From the cell containing the given text, extract its center point as [x, y] coordinate. 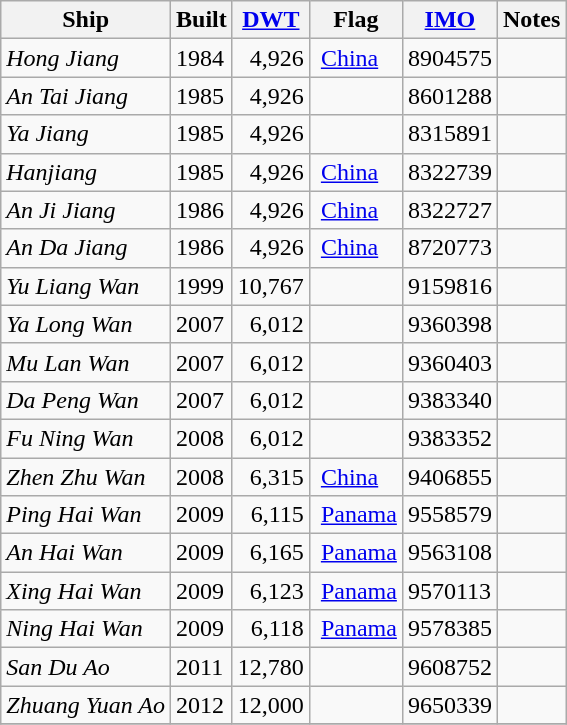
8720773 [450, 248]
Hong Jiang [86, 58]
9558579 [450, 515]
9360398 [450, 324]
9383352 [450, 438]
Yu Liang Wan [86, 286]
9650339 [450, 705]
An Tai Jiang [86, 96]
6,165 [270, 553]
An Ji Jiang [86, 210]
9563108 [450, 553]
2011 [202, 667]
San Du Ao [86, 667]
Notes [531, 20]
12,780 [270, 667]
Ping Hai Wan [86, 515]
9383340 [450, 400]
Ning Hai Wan [86, 629]
DWT [270, 20]
6,123 [270, 591]
Zhuang Yuan Ao [86, 705]
Da Peng Wan [86, 400]
9360403 [450, 362]
An Da Jiang [86, 248]
8322727 [450, 210]
Ya Long Wan [86, 324]
Built [202, 20]
1984 [202, 58]
Mu Lan Wan [86, 362]
Flag [356, 20]
Zhen Zhu Wan [86, 477]
9578385 [450, 629]
8601288 [450, 96]
6,118 [270, 629]
9159816 [450, 286]
8904575 [450, 58]
9406855 [450, 477]
9570113 [450, 591]
Ship [86, 20]
8315891 [450, 134]
6,115 [270, 515]
Fu Ning Wan [86, 438]
2012 [202, 705]
IMO [450, 20]
Hanjiang [86, 172]
12,000 [270, 705]
9608752 [450, 667]
1999 [202, 286]
10,767 [270, 286]
6,315 [270, 477]
An Hai Wan [86, 553]
Ya Jiang [86, 134]
8322739 [450, 172]
Xing Hai Wan [86, 591]
